Capture the cell that displays the provided text and extract its (x, y) central coordinate. 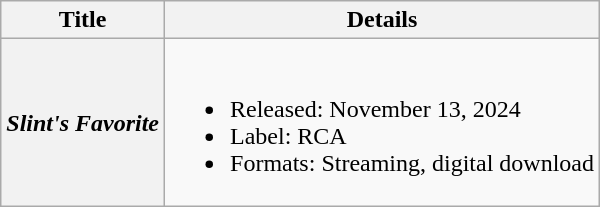
Slint's Favorite (83, 122)
Released: November 13, 2024Label: RCAFormats: Streaming, digital download (382, 122)
Title (83, 20)
Details (382, 20)
